Scan for the cell matching the given text and deliver its [X, Y] coordinate at center. 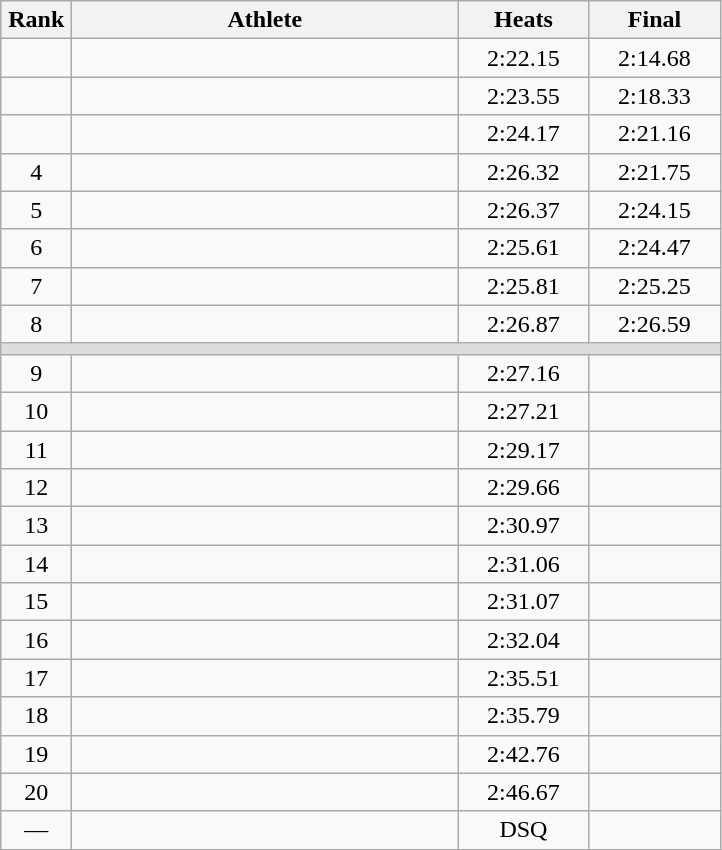
Heats [524, 20]
15 [36, 602]
Athlete [265, 20]
5 [36, 210]
2:22.15 [524, 58]
2:23.55 [524, 96]
2:29.17 [524, 449]
2:42.76 [524, 754]
2:27.21 [524, 411]
2:18.33 [654, 96]
2:24.17 [524, 134]
2:21.75 [654, 172]
2:26.32 [524, 172]
2:31.06 [524, 564]
DSQ [524, 830]
Final [654, 20]
2:32.04 [524, 640]
6 [36, 248]
2:14.68 [654, 58]
2:31.07 [524, 602]
14 [36, 564]
2:25.81 [524, 286]
16 [36, 640]
Rank [36, 20]
17 [36, 678]
2:27.16 [524, 373]
2:26.87 [524, 324]
2:46.67 [524, 792]
— [36, 830]
11 [36, 449]
12 [36, 488]
10 [36, 411]
2:30.97 [524, 526]
2:26.37 [524, 210]
2:25.61 [524, 248]
2:25.25 [654, 286]
2:26.59 [654, 324]
13 [36, 526]
20 [36, 792]
2:24.47 [654, 248]
19 [36, 754]
4 [36, 172]
2:29.66 [524, 488]
2:21.16 [654, 134]
9 [36, 373]
18 [36, 716]
7 [36, 286]
2:35.79 [524, 716]
2:35.51 [524, 678]
2:24.15 [654, 210]
8 [36, 324]
